Return the [X, Y] coordinate for the center point of the cell that contains the specified text.  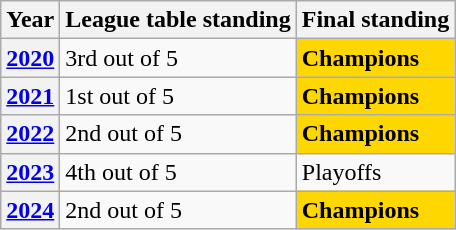
3rd out of 5 [178, 58]
Playoffs [375, 172]
League table standing [178, 20]
2021 [30, 96]
Final standing [375, 20]
2023 [30, 172]
2024 [30, 210]
2020 [30, 58]
2022 [30, 134]
4th out of 5 [178, 172]
Year [30, 20]
1st out of 5 [178, 96]
